From the cell containing the given text, extract its center point as (x, y) coordinate. 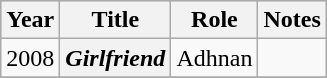
Girlfriend (116, 58)
Role (214, 20)
Adhnan (214, 58)
Notes (292, 20)
2008 (30, 58)
Title (116, 20)
Year (30, 20)
